Scan for the cell matching the given text and deliver its (x, y) coordinate at center. 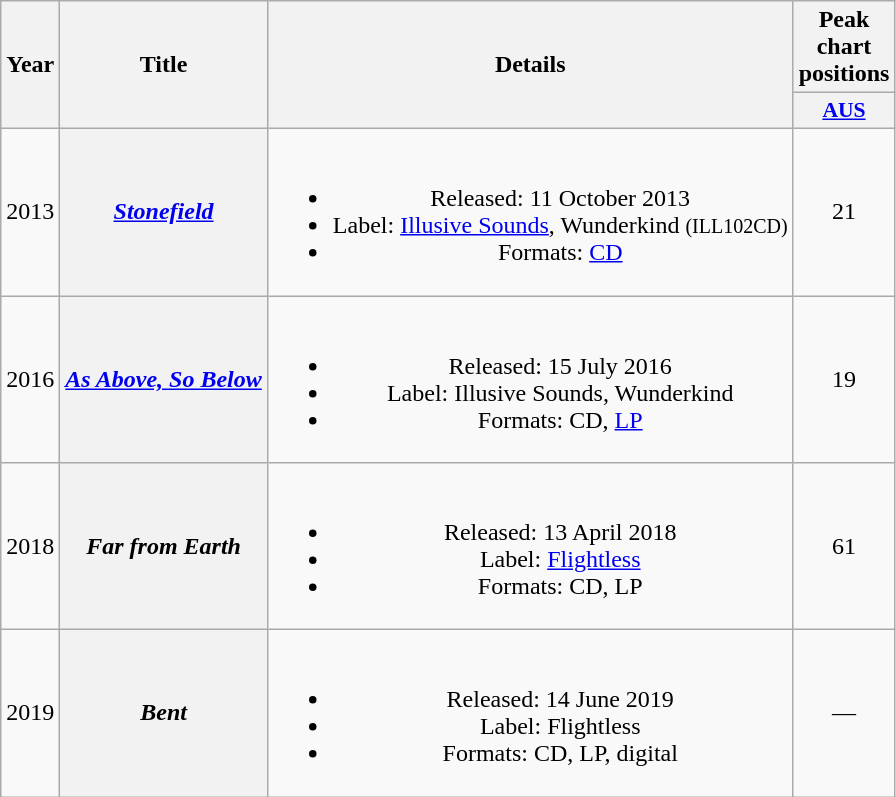
As Above, So Below (164, 380)
Released: 14 June 2019Label: FlightlessFormats: CD, LP, digital (530, 714)
Peak chart positions (844, 47)
Bent (164, 714)
2019 (30, 714)
Released: 11 October 2013Label: Illusive Sounds, Wunderkind (ILL102CD)Formats: CD (530, 212)
Title (164, 65)
— (844, 714)
2018 (30, 546)
2013 (30, 212)
Far from Earth (164, 546)
2016 (30, 380)
Year (30, 65)
AUS (844, 111)
19 (844, 380)
61 (844, 546)
Stonefield (164, 212)
Details (530, 65)
21 (844, 212)
Released: 13 April 2018Label: FlightlessFormats: CD, LP (530, 546)
Released: 15 July 2016Label: Illusive Sounds, WunderkindFormats: CD, LP (530, 380)
